Determine the [x, y] coordinate at the center of the cell enclosing the given text.  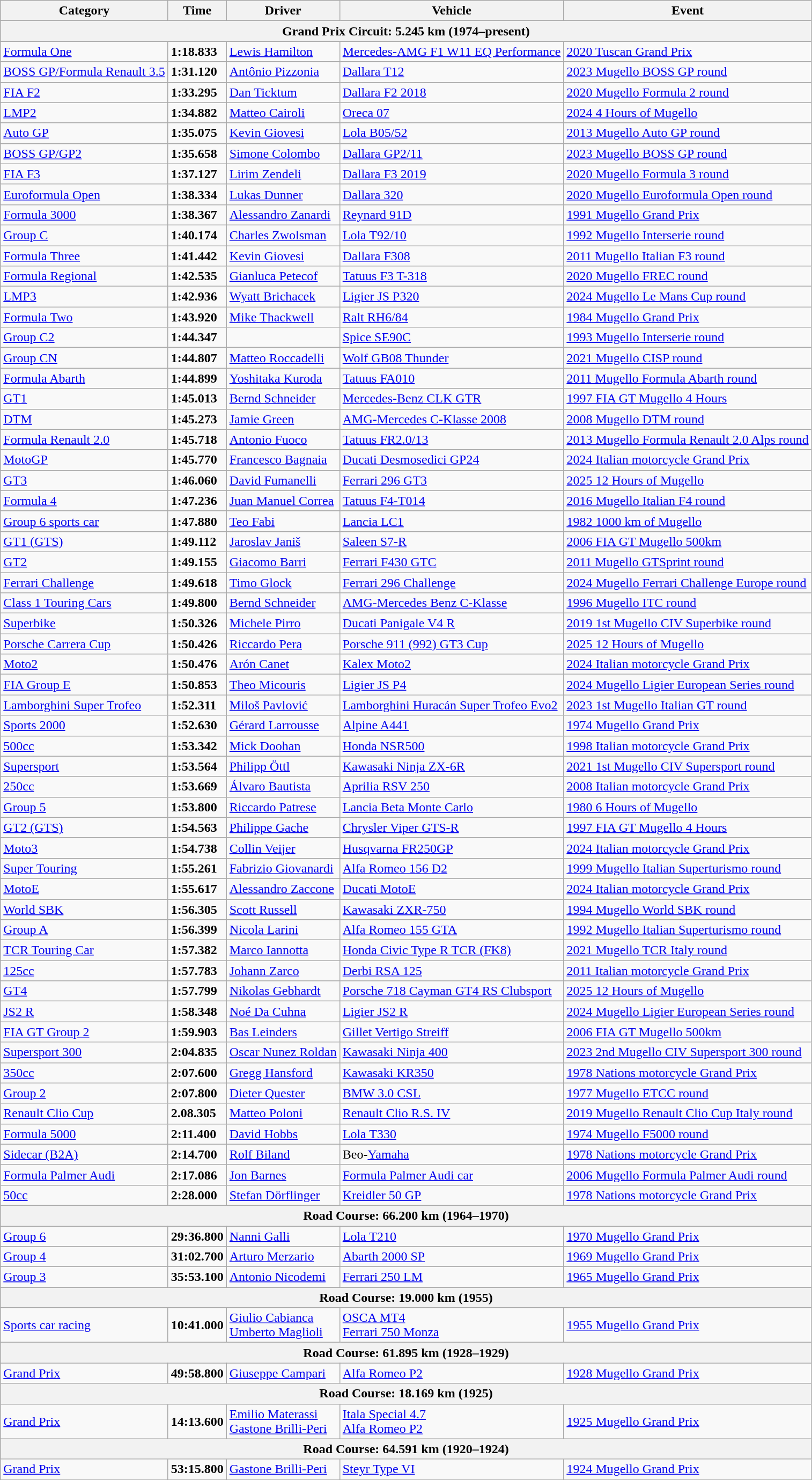
FIA Group E [84, 685]
1:54.563 [197, 827]
AMG-Mercedes C-Klasse 2008 [452, 419]
53:15.800 [197, 1469]
GT2 [84, 562]
2013 Mugello Auto GP round [688, 133]
Mick Doohan [283, 746]
10:41.000 [197, 1325]
Gillet Vertigo Streiff [452, 1032]
2021 Mugello CISP round [688, 358]
Formula 3000 [84, 215]
Antônio Pizzonia [283, 72]
1:50.476 [197, 664]
Group 3 [84, 1277]
Ferrari F430 GTC [452, 562]
Arturo Merzario [283, 1257]
Dieter Quester [283, 1093]
OSCA MT4Ferrari 750 Monza [452, 1325]
Francesco Bagnaia [283, 460]
2020 Mugello Formula 2 round [688, 92]
MotoE [84, 889]
2011 Italian motorcycle Grand Prix [688, 971]
Nicola Larini [283, 930]
Supersport 300 [84, 1052]
Euroformula Open [84, 194]
1:50.326 [197, 624]
2006 Mugello Formula Palmer Audi round [688, 1175]
31:02.700 [197, 1257]
Giacomo Barri [283, 562]
1:55.617 [197, 889]
Giuseppe Campari [283, 1373]
Dallara F308 [452, 256]
Lewis Hamilton [283, 52]
50cc [84, 1195]
2008 Italian motorcycle Grand Prix [688, 787]
Kawasaki Ninja 400 [452, 1052]
1:49.800 [197, 603]
Ferrari 250 LM [452, 1277]
Sports 2000 [84, 726]
Kawasaki Ninja ZX-6R [452, 766]
2019 1st Mugello CIV Superbike round [688, 624]
2013 Mugello Formula Renault 2.0 Alps round [688, 439]
AMG-Mercedes Benz C-Klasse [452, 603]
Grand Prix Circuit: 5.245 km (1974–present) [406, 31]
2:07.800 [197, 1093]
Mercedes-Benz CLK GTR [452, 399]
Philipp Öttl [283, 766]
1:18.833 [197, 52]
2019 Mugello Renault Clio Cup Italy round [688, 1113]
350cc [84, 1073]
Superbike [84, 624]
Scott Russell [283, 910]
1925 Mugello Grand Prix [688, 1421]
1:55.261 [197, 868]
1:31.120 [197, 72]
1992 Mugello Italian Superturismo round [688, 930]
GT3 [84, 480]
1:33.295 [197, 92]
Gianluca Petecof [283, 276]
2016 Mugello Italian F4 round [688, 501]
Spice SE90C [452, 338]
Dallara F2 2018 [452, 92]
Sidecar (B2A) [84, 1154]
Moto2 [84, 664]
GT2 (GTS) [84, 827]
Ferrari 296 GT3 [452, 480]
14:13.600 [197, 1421]
Lukas Dunner [283, 194]
Reynard 91D [452, 215]
Super Touring [84, 868]
Fabrizio Giovanardi [283, 868]
2023 2nd Mugello CIV Supersport 300 round [688, 1052]
1:41.442 [197, 256]
Lola T210 [452, 1236]
Miloš Pavlović [283, 705]
1965 Mugello Grand Prix [688, 1277]
1:56.305 [197, 910]
Tatuus F4-T014 [452, 501]
1:38.367 [197, 215]
Theo Micouris [283, 685]
JS2 R [84, 1012]
Noé Da Cuhna [283, 1012]
Matteo Cairoli [283, 113]
1:38.334 [197, 194]
Lancia LC1 [452, 521]
Group A [84, 930]
2024 Mugello Ferrari Challenge Europe round [688, 582]
Road Course: 19.000 km (1955) [406, 1298]
Dallara 320 [452, 194]
Kawasaki ZXR-750 [452, 910]
1994 Mugello World SBK round [688, 910]
BOSS GP/Formula Renault 3.5 [84, 72]
1:45.273 [197, 419]
Kreidler 50 GP [452, 1195]
1:57.799 [197, 991]
Lola T330 [452, 1134]
Rolf Biland [283, 1154]
1:49.112 [197, 541]
Group C [84, 235]
Formula Three [84, 256]
1:40.174 [197, 235]
Alfa Romeo 155 GTA [452, 930]
1974 Mugello Grand Prix [688, 726]
Timo Glock [283, 582]
Ligier JS P4 [452, 685]
1:52.630 [197, 726]
2021 Mugello TCR Italy round [688, 950]
1:53.564 [197, 766]
1982 1000 km of Mugello [688, 521]
2008 Mugello DTM round [688, 419]
Teo Fabi [283, 521]
1:57.382 [197, 950]
Ducati MotoE [452, 889]
Nanni Galli [283, 1236]
2020 Mugello Euroformula Open round [688, 194]
Emilio Materassi Gastone Brilli-Peri [283, 1421]
Collin Veijer [283, 848]
Jon Barnes [283, 1175]
Oscar Nunez Roldan [283, 1052]
2:11.400 [197, 1134]
World SBK [84, 910]
Itala Special 4.7Alfa Romeo P2 [452, 1421]
Vehicle [452, 11]
Dallara T12 [452, 72]
Road Course: 61.895 km (1928–1929) [406, 1353]
Alpine A441 [452, 726]
Honda Civic Type R TCR (FK8) [452, 950]
Wyatt Brichacek [283, 297]
1:43.920 [197, 317]
1:56.399 [197, 930]
Alessandro Zanardi [283, 215]
FIA F2 [84, 92]
Group 6 [84, 1236]
Antonio Fuoco [283, 439]
GT1 (GTS) [84, 541]
1:53.800 [197, 807]
Beo-Yamaha [452, 1154]
Group 6 sports car [84, 521]
Road Course: 64.591 km (1920–1924) [406, 1449]
Formula Abarth [84, 378]
500cc [84, 746]
1:45.013 [197, 399]
2020 Mugello FREC round [688, 276]
Ralt RH6/84 [452, 317]
Kawasaki KR350 [452, 1073]
Renault Clio Cup [84, 1113]
1984 Mugello Grand Prix [688, 317]
Honda NSR500 [452, 746]
FIA GT Group 2 [84, 1032]
2011 Mugello Italian F3 round [688, 256]
Ligier JS2 R [452, 1012]
Marco Iannotta [283, 950]
Driver [283, 11]
Juan Manuel Correa [283, 501]
Abarth 2000 SP [452, 1257]
2011 Mugello Formula Abarth round [688, 378]
Gérard Larrousse [283, 726]
1:53.342 [197, 746]
Mercedes-AMG F1 W11 EQ Performance [452, 52]
Lamborghini Super Trofeo [84, 705]
Formula Palmer Audi [84, 1175]
Nikolas Gebhardt [283, 991]
1928 Mugello Grand Prix [688, 1373]
2024 4 Hours of Mugello [688, 113]
Lola T92/10 [452, 235]
Lamborghini Huracán Super Trofeo Evo2 [452, 705]
Sports car racing [84, 1325]
1:50.426 [197, 644]
Road Course: 18.169 km (1925) [406, 1394]
Formula Renault 2.0 [84, 439]
1:37.127 [197, 174]
2.08.305 [197, 1113]
FIA F3 [84, 174]
1:52.311 [197, 705]
Aprilia RSV 250 [452, 787]
Michele Pirro [283, 624]
Jaroslav Janiš [283, 541]
Husqvarna FR250GP [452, 848]
1974 Mugello F5000 round [688, 1134]
1:46.060 [197, 480]
1:53.669 [197, 787]
2024 Mugello Le Mans Cup round [688, 297]
2021 1st Mugello CIV Supersport round [688, 766]
Formula Palmer Audi car [452, 1175]
1:35.075 [197, 133]
MotoGP [84, 460]
1:54.738 [197, 848]
Ferrari 296 Challenge [452, 582]
Kalex Moto2 [452, 664]
David Fumanelli [283, 480]
Bas Leinders [283, 1032]
DTM [84, 419]
Ducati Panigale V4 R [452, 624]
1:44.347 [197, 338]
2020 Mugello Formula 3 round [688, 174]
250cc [84, 787]
35:53.100 [197, 1277]
Charles Zwolsman [283, 235]
David Hobbs [283, 1134]
Road Course: 66.200 km (1964–1970) [406, 1215]
Simone Colombo [283, 153]
1955 Mugello Grand Prix [688, 1325]
Antonio Nicodemi [283, 1277]
2023 1st Mugello Italian GT round [688, 705]
1:35.658 [197, 153]
Riccardo Patrese [283, 807]
29:36.800 [197, 1236]
Lola B05/52 [452, 133]
Event [688, 11]
Dan Ticktum [283, 92]
2020 Tuscan Grand Prix [688, 52]
Saleen S7-R [452, 541]
Group CN [84, 358]
Álvaro Bautista [283, 787]
Alessandro Zaccone [283, 889]
Matteo Poloni [283, 1113]
Formula One [84, 52]
1999 Mugello Italian Superturismo round [688, 868]
LMP2 [84, 113]
LMP3 [84, 297]
1:49.618 [197, 582]
1998 Italian motorcycle Grand Prix [688, 746]
Gastone Brilli-Peri [283, 1469]
Yoshitaka Kuroda [283, 378]
1:57.783 [197, 971]
Jamie Green [283, 419]
1993 Mugello Interserie round [688, 338]
2:17.086 [197, 1175]
Arón Canet [283, 664]
Auto GP [84, 133]
BMW 3.0 CSL [452, 1093]
1:50.853 [197, 685]
1:42.535 [197, 276]
Formula 5000 [84, 1134]
Johann Zarco [283, 971]
Gregg Hansford [283, 1073]
1:45.770 [197, 460]
2:04.835 [197, 1052]
GT4 [84, 991]
Dallara F3 2019 [452, 174]
Time [197, 11]
Supersport [84, 766]
GT1 [84, 399]
Lirim Zendeli [283, 174]
49:58.800 [197, 1373]
2011 Mugello GTSprint round [688, 562]
1977 Mugello ETCC round [688, 1093]
1:44.807 [197, 358]
1996 Mugello ITC round [688, 603]
Porsche Carrera Cup [84, 644]
2:28.000 [197, 1195]
Alfa Romeo P2 [452, 1373]
Steyr Type VI [452, 1469]
1:45.718 [197, 439]
Formula Two [84, 317]
Matteo Roccadelli [283, 358]
Stefan Dörflinger [283, 1195]
Oreca 07 [452, 113]
Tatuus FR2.0/13 [452, 439]
BOSS GP/GP2 [84, 153]
Group C2 [84, 338]
Moto3 [84, 848]
Giulio Cabianca Umberto Maglioli [283, 1325]
Ducati Desmosedici GP24 [452, 460]
1:44.899 [197, 378]
Group 2 [84, 1093]
1924 Mugello Grand Prix [688, 1469]
1:58.348 [197, 1012]
Class 1 Touring Cars [84, 603]
Lancia Beta Monte Carlo [452, 807]
1:59.903 [197, 1032]
1:47.236 [197, 501]
Ligier JS P320 [452, 297]
Renault Clio R.S. IV [452, 1113]
Dallara GP2/11 [452, 153]
1980 6 Hours of Mugello [688, 807]
Porsche 911 (992) GT3 Cup [452, 644]
Formula Regional [84, 276]
Group 4 [84, 1257]
Chrysler Viper GTS-R [452, 827]
1:42.936 [197, 297]
2:14.700 [197, 1154]
Tatuus FA010 [452, 378]
Porsche 718 Cayman GT4 RS Clubsport [452, 991]
1970 Mugello Grand Prix [688, 1236]
1969 Mugello Grand Prix [688, 1257]
1992 Mugello Interserie round [688, 235]
Alfa Romeo 156 D2 [452, 868]
Formula 4 [84, 501]
1:47.880 [197, 521]
TCR Touring Car [84, 950]
Tatuus F3 T-318 [452, 276]
Wolf GB08 Thunder [452, 358]
Riccardo Pera [283, 644]
Ferrari Challenge [84, 582]
1991 Mugello Grand Prix [688, 215]
1:49.155 [197, 562]
2:07.600 [197, 1073]
125cc [84, 971]
Group 5 [84, 807]
Derbi RSA 125 [452, 971]
Category [84, 11]
Mike Thackwell [283, 317]
1:34.882 [197, 113]
Philippe Gache [283, 827]
